Search for the cell housing the specified text and yield its [X, Y] center coordinate. 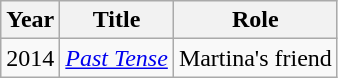
2014 [30, 58]
Title [117, 20]
Past Tense [117, 58]
Martina's friend [255, 58]
Year [30, 20]
Role [255, 20]
